Determine the [X, Y] coordinate at the center of the cell enclosing the given text.  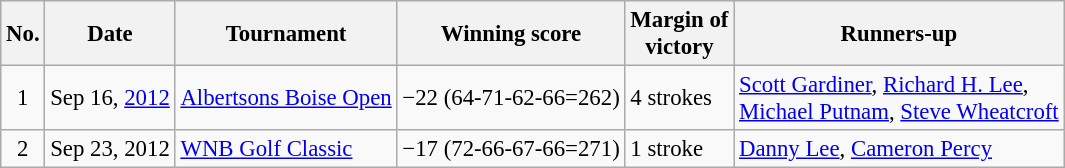
−17 (72-66-67-66=271) [511, 149]
Date [110, 34]
Margin ofvictory [680, 34]
Runners-up [899, 34]
WNB Golf Classic [286, 149]
Tournament [286, 34]
1 [23, 98]
−22 (64-71-62-66=262) [511, 98]
Scott Gardiner, Richard H. Lee, Michael Putnam, Steve Wheatcroft [899, 98]
Danny Lee, Cameron Percy [899, 149]
2 [23, 149]
Sep 23, 2012 [110, 149]
Winning score [511, 34]
Sep 16, 2012 [110, 98]
4 strokes [680, 98]
1 stroke [680, 149]
No. [23, 34]
Albertsons Boise Open [286, 98]
